Find where the given text appears and provide that cell's center as [x, y] coordinate. 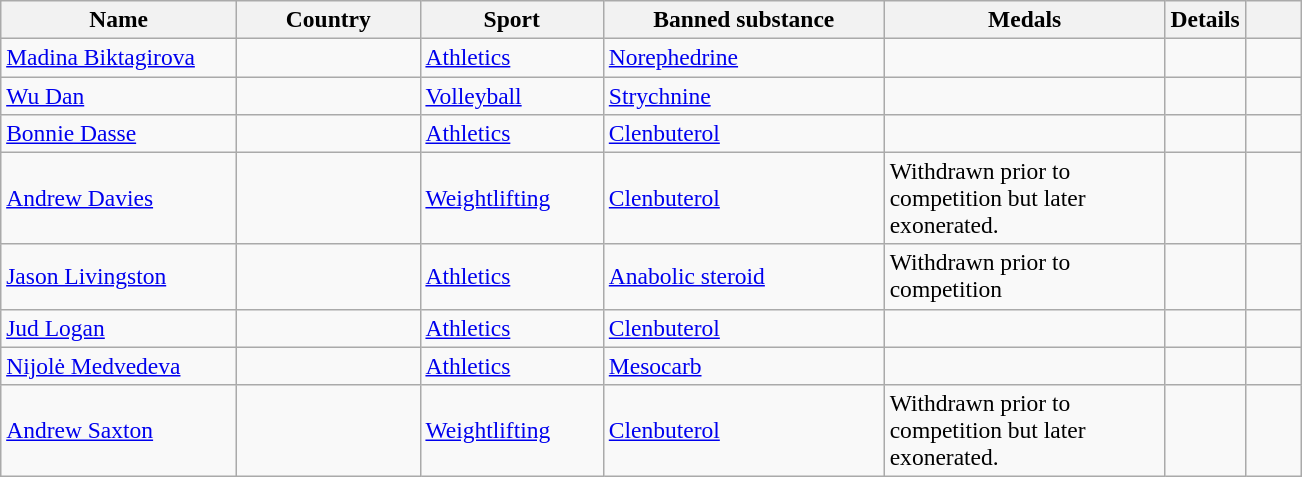
Volleyball [512, 95]
Banned substance [744, 19]
Sport [512, 19]
Jud Logan [119, 328]
Norephedrine [744, 57]
Andrew Davies [119, 198]
Madina Biktagirova [119, 57]
Bonnie Dasse [119, 133]
Withdrawn prior to competition [1024, 276]
Mesocarb [744, 366]
Country [328, 19]
Medals [1024, 19]
Andrew Saxton [119, 430]
Nijolė Medvedeva [119, 366]
Wu Dan [119, 95]
Jason Livingston [119, 276]
Anabolic steroid [744, 276]
Strychnine [744, 95]
Details [1205, 19]
Name [119, 19]
